For the text-containing cell, return its midpoint in [X, Y] coordinate format. 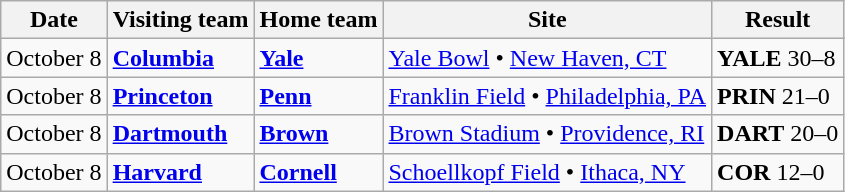
Result [778, 20]
COR 12–0 [778, 172]
DART 20–0 [778, 134]
Penn [318, 96]
Date [54, 20]
Brown [318, 134]
Site [548, 20]
Schoellkopf Field • Ithaca, NY [548, 172]
Harvard [180, 172]
Cornell [318, 172]
Home team [318, 20]
Brown Stadium • Providence, RI [548, 134]
Columbia [180, 58]
Yale [318, 58]
PRIN 21–0 [778, 96]
Princeton [180, 96]
Yale Bowl • New Haven, CT [548, 58]
YALE 30–8 [778, 58]
Franklin Field • Philadelphia, PA [548, 96]
Visiting team [180, 20]
Dartmouth [180, 134]
